Capture the cell that displays the provided text and extract its [X, Y] central coordinate. 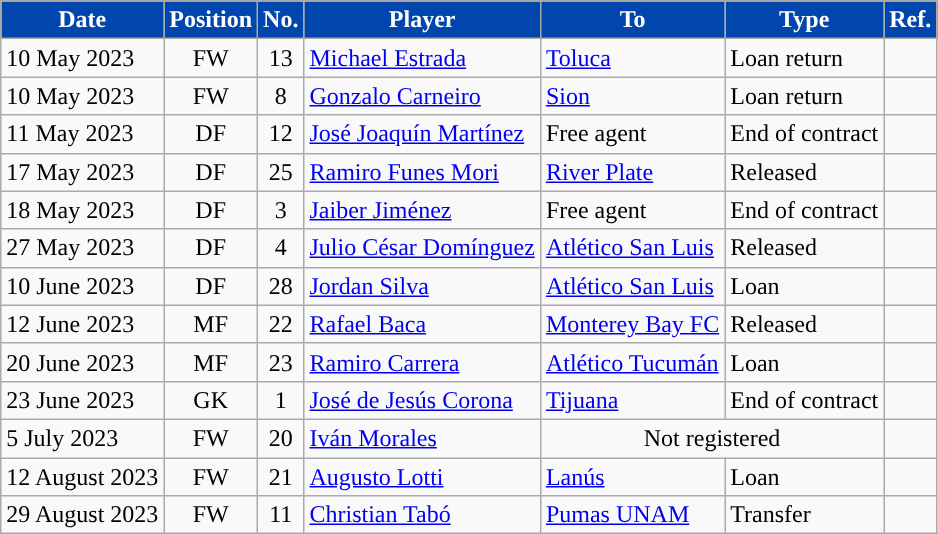
11 May 2023 [82, 134]
12 [281, 134]
Transfer [804, 515]
Monterey Bay FC [632, 324]
José Joaquín Martínez [422, 134]
Jaiber Jiménez [422, 210]
Christian Tabó [422, 515]
28 [281, 286]
Lanús [632, 477]
Type [804, 20]
José de Jesús Corona [422, 400]
Player [422, 20]
12 August 2023 [82, 477]
Ramiro Carrera [422, 362]
To [632, 20]
23 June 2023 [82, 400]
8 [281, 96]
10 June 2023 [82, 286]
13 [281, 58]
Iván Morales [422, 438]
Position [211, 20]
Date [82, 20]
20 [281, 438]
18 May 2023 [82, 210]
Julio César Domínguez [422, 248]
Gonzalo Carneiro [422, 96]
Atlético Tucumán [632, 362]
4 [281, 248]
Toluca [632, 58]
Ramiro Funes Mori [422, 172]
12 June 2023 [82, 324]
Pumas UNAM [632, 515]
Sion [632, 96]
25 [281, 172]
22 [281, 324]
River Plate [632, 172]
GK [211, 400]
Ref. [910, 20]
Michael Estrada [422, 58]
20 June 2023 [82, 362]
29 August 2023 [82, 515]
Jordan Silva [422, 286]
3 [281, 210]
21 [281, 477]
Not registered [712, 438]
5 July 2023 [82, 438]
1 [281, 400]
Tijuana [632, 400]
23 [281, 362]
No. [281, 20]
Rafael Baca [422, 324]
17 May 2023 [82, 172]
11 [281, 515]
27 May 2023 [82, 248]
Augusto Lotti [422, 477]
